Provide the [x, y] coordinate of the cell's center where the given text is located.  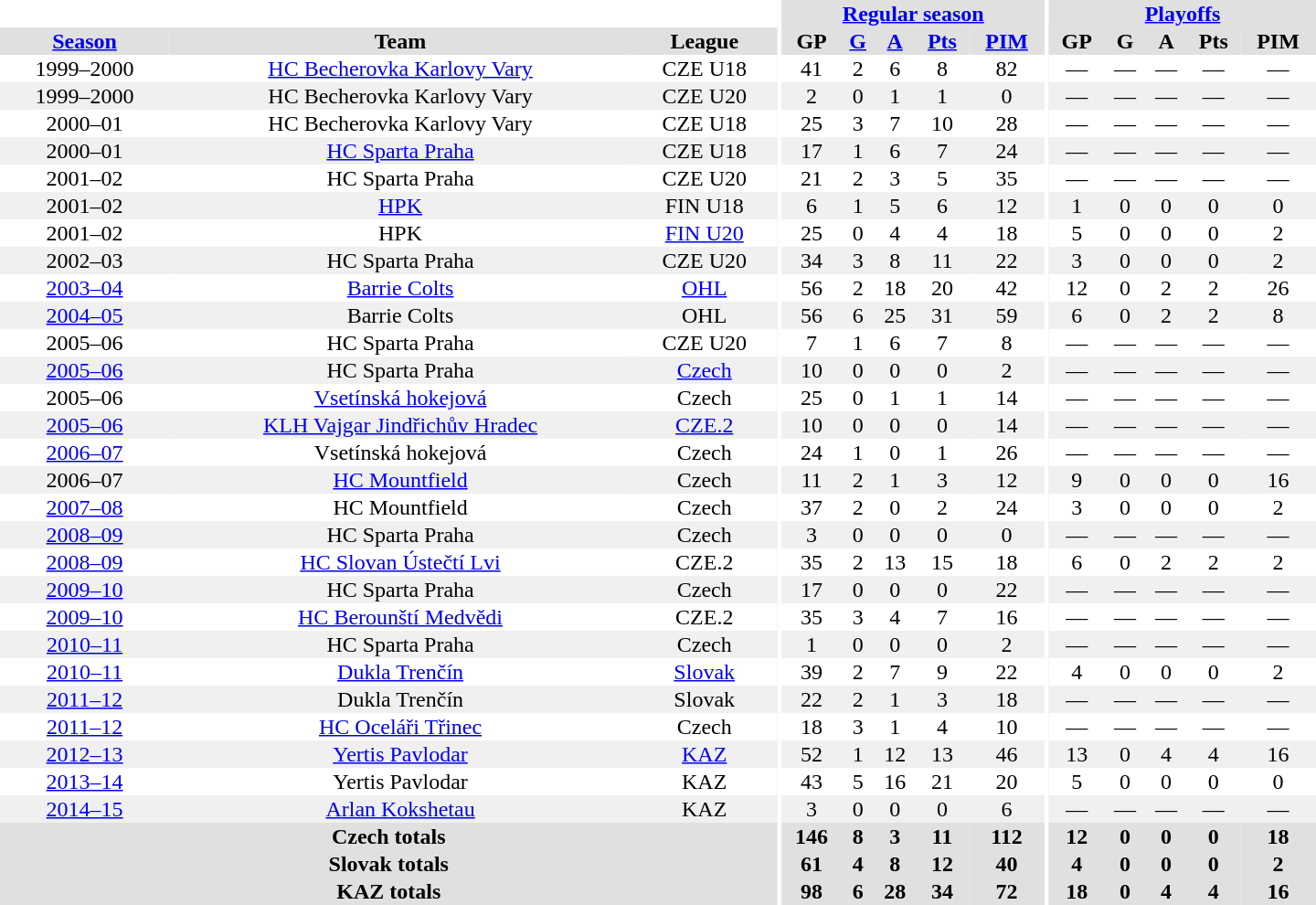
Season [84, 41]
2002–03 [84, 261]
2014–15 [84, 809]
Czech totals [389, 836]
52 [812, 754]
15 [942, 562]
FIN U18 [705, 206]
146 [812, 836]
61 [812, 864]
72 [1007, 891]
2013–14 [84, 782]
59 [1007, 315]
2003–04 [84, 288]
31 [942, 315]
League [705, 41]
43 [812, 782]
82 [1007, 69]
42 [1007, 288]
HC Slovan Ústečtí Lvi [400, 562]
Arlan Kokshetau [400, 809]
Team [400, 41]
Playoffs [1183, 14]
Slovak totals [389, 864]
98 [812, 891]
FIN U20 [705, 233]
37 [812, 507]
41 [812, 69]
46 [1007, 754]
39 [812, 672]
2012–13 [84, 754]
KLH Vajgar Jindřichův Hradec [400, 425]
HC Berounští Medvědi [400, 617]
112 [1007, 836]
KAZ totals [389, 891]
2004–05 [84, 315]
Regular season [914, 14]
2007–08 [84, 507]
HC Oceláři Třinec [400, 727]
40 [1007, 864]
